Detect which cell encompasses the target text, then output its [x, y] center coordinate. 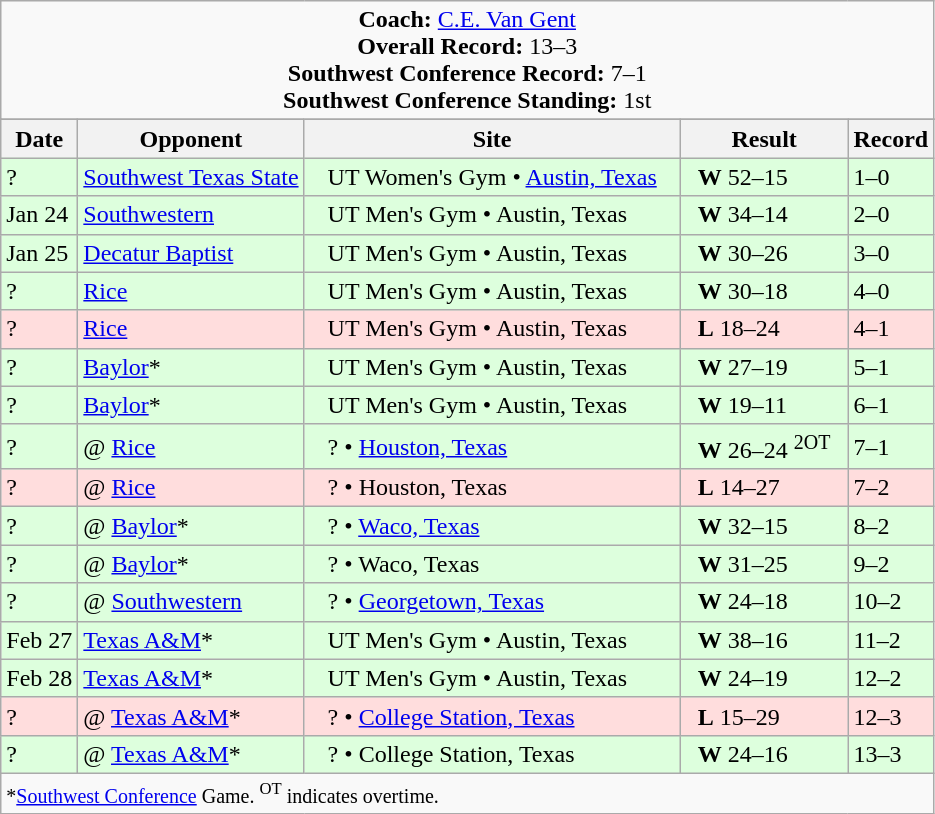
L 18–24 [764, 329]
13–3 [891, 754]
1–0 [891, 177]
Feb 28 [40, 678]
12–3 [891, 716]
W 27–19 [764, 367]
W 26–24 2OT [764, 446]
W 30–26 [764, 253]
*Southwest Conference Game. OT indicates overtime. [468, 793]
? • Georgetown, Texas [492, 602]
9–2 [891, 564]
Coach: C.E. Van GentOverall Record: 13–3Southwest Conference Record: 7–1Southwest Conference Standing: 1st [468, 60]
Record [891, 139]
Decatur Baptist [191, 253]
W 24–19 [764, 678]
UT Women's Gym • Austin, Texas [492, 177]
W 31–25 [764, 564]
L 14–27 [764, 488]
Southwest Texas State [191, 177]
L 15–29 [764, 716]
W 24–18 [764, 602]
7–1 [891, 446]
7–2 [891, 488]
W 30–18 [764, 291]
W 19–11 [764, 405]
Jan 24 [40, 215]
2–0 [891, 215]
4–1 [891, 329]
W 52–15 [764, 177]
W 24–16 [764, 754]
3–0 [891, 253]
Site [492, 139]
11–2 [891, 640]
W 34–14 [764, 215]
W 32–15 [764, 526]
Southwestern [191, 215]
12–2 [891, 678]
W 38–16 [764, 640]
10–2 [891, 602]
6–1 [891, 405]
Opponent [191, 139]
Date [40, 139]
Feb 27 [40, 640]
4–0 [891, 291]
5–1 [891, 367]
Result [764, 139]
Jan 25 [40, 253]
@ Southwestern [191, 602]
8–2 [891, 526]
